Search for the cell housing the specified text and yield its (X, Y) center coordinate. 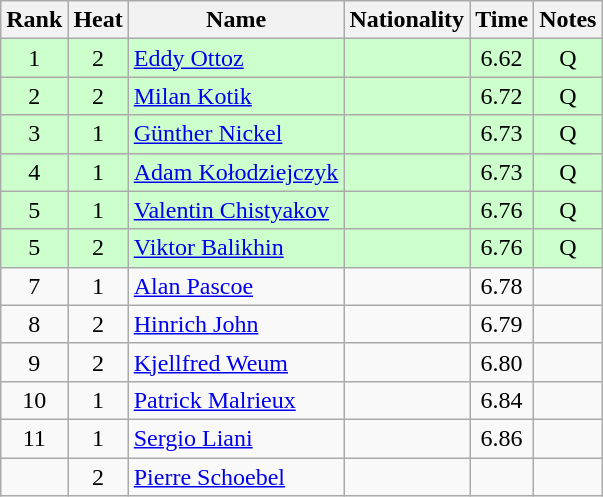
4 (34, 172)
Rank (34, 20)
Heat (98, 20)
6.86 (502, 438)
Viktor Balikhin (236, 248)
9 (34, 362)
6.72 (502, 96)
7 (34, 286)
Sergio Liani (236, 438)
Eddy Ottoz (236, 58)
6.78 (502, 286)
8 (34, 324)
Pierre Schoebel (236, 477)
Valentin Chistyakov (236, 210)
Milan Kotik (236, 96)
6.84 (502, 400)
11 (34, 438)
3 (34, 134)
6.62 (502, 58)
Alan Pascoe (236, 286)
6.80 (502, 362)
Hinrich John (236, 324)
Kjellfred Weum (236, 362)
Adam Kołodziejczyk (236, 172)
Patrick Malrieux (236, 400)
10 (34, 400)
Name (236, 20)
Notes (568, 20)
Günther Nickel (236, 134)
Nationality (407, 20)
Time (502, 20)
6.79 (502, 324)
